Detect which cell encompasses the target text, then output its (X, Y) center coordinate. 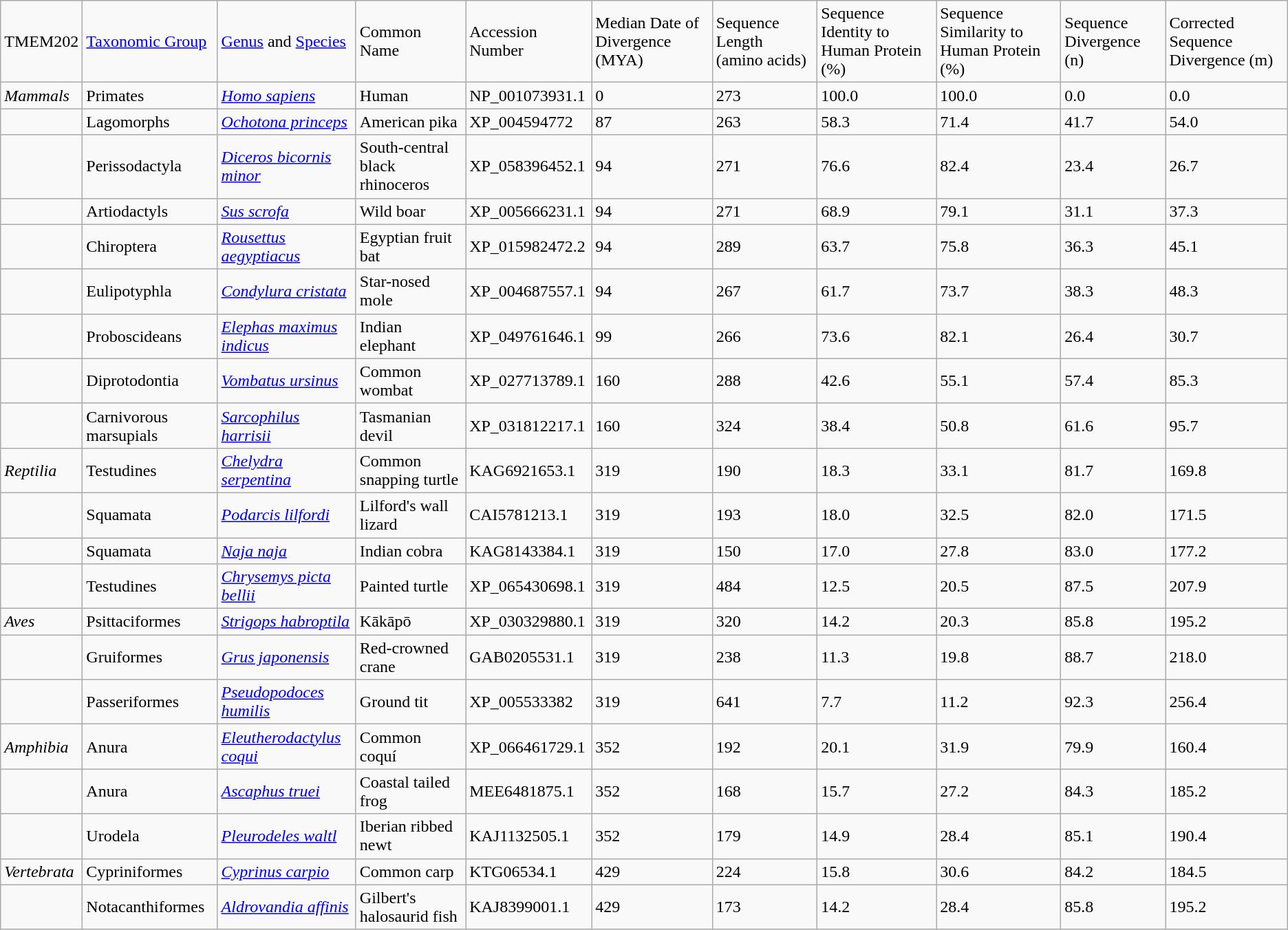
GAB0205531.1 (528, 658)
Artiodactyls (150, 211)
Eulipotyphla (150, 292)
Common Name (410, 41)
Iberian ribbed newt (410, 836)
Homo sapiens (286, 96)
207.9 (1226, 586)
Common snapping turtle (410, 471)
23.4 (1113, 166)
320 (764, 622)
267 (764, 292)
Passeriformes (150, 702)
South-central black rhinoceros (410, 166)
NP_001073931.1 (528, 96)
Accession Number (528, 41)
30.6 (999, 872)
15.8 (877, 872)
73.7 (999, 292)
Primates (150, 96)
Human (410, 96)
Ground tit (410, 702)
Kākāpō (410, 622)
KAG6921653.1 (528, 471)
84.3 (1113, 791)
36.3 (1113, 246)
18.0 (877, 515)
Sus scrofa (286, 211)
256.4 (1226, 702)
61.7 (877, 292)
Genus and Species (286, 41)
XP_058396452.1 (528, 166)
Red-crowned crane (410, 658)
31.1 (1113, 211)
Mammals (41, 96)
14.9 (877, 836)
58.3 (877, 122)
192 (764, 747)
76.6 (877, 166)
42.6 (877, 381)
84.2 (1113, 872)
38.4 (877, 425)
83.0 (1113, 551)
Painted turtle (410, 586)
57.4 (1113, 381)
Gruiformes (150, 658)
Chiroptera (150, 246)
Sarcophilus harrisii (286, 425)
190 (764, 471)
Egyptian fruit bat (410, 246)
Diceros bicornis minor (286, 166)
179 (764, 836)
Indian elephant (410, 336)
218.0 (1226, 658)
XP_005533382 (528, 702)
Notacanthiformes (150, 907)
KAJ1132505.1 (528, 836)
Ochotona princeps (286, 122)
82.1 (999, 336)
193 (764, 515)
11.3 (877, 658)
173 (764, 907)
38.3 (1113, 292)
Grus japonensis (286, 658)
27.2 (999, 791)
7.7 (877, 702)
81.7 (1113, 471)
Proboscideans (150, 336)
Amphibia (41, 747)
18.3 (877, 471)
Pleurodeles waltl (286, 836)
160.4 (1226, 747)
XP_015982472.2 (528, 246)
150 (764, 551)
CAI5781213.1 (528, 515)
Chrysemys picta bellii (286, 586)
85.3 (1226, 381)
63.7 (877, 246)
Reptilia (41, 471)
Gilbert's halosaurid fish (410, 907)
15.7 (877, 791)
12.5 (877, 586)
184.5 (1226, 872)
XP_065430698.1 (528, 586)
Common carp (410, 872)
Psittaciformes (150, 622)
224 (764, 872)
XP_005666231.1 (528, 211)
61.6 (1113, 425)
289 (764, 246)
26.7 (1226, 166)
92.3 (1113, 702)
Lagomorphs (150, 122)
Sequence Identity to Human Protein (%) (877, 41)
Taxonomic Group (150, 41)
273 (764, 96)
20.1 (877, 747)
XP_004687557.1 (528, 292)
169.8 (1226, 471)
26.4 (1113, 336)
Star-nosed mole (410, 292)
Condylura cristata (286, 292)
Aves (41, 622)
75.8 (999, 246)
Ascaphus truei (286, 791)
XP_027713789.1 (528, 381)
Perissodactyla (150, 166)
Median Date of Divergence (MYA) (652, 41)
Sequence Similarity to Human Protein (%) (999, 41)
641 (764, 702)
Sequence Length (amino acids) (764, 41)
99 (652, 336)
Cyprinus carpio (286, 872)
Sequence Divergence (n) (1113, 41)
Naja naja (286, 551)
87 (652, 122)
XP_031812217.1 (528, 425)
XP_066461729.1 (528, 747)
Strigops habroptila (286, 622)
41.7 (1113, 122)
30.7 (1226, 336)
82.4 (999, 166)
263 (764, 122)
27.8 (999, 551)
71.4 (999, 122)
168 (764, 791)
KAJ8399001.1 (528, 907)
484 (764, 586)
85.1 (1113, 836)
Wild boar (410, 211)
Carnivorous marsupials (150, 425)
55.1 (999, 381)
185.2 (1226, 791)
37.3 (1226, 211)
190.4 (1226, 836)
33.1 (999, 471)
288 (764, 381)
Vombatus ursinus (286, 381)
0 (652, 96)
Common coquí (410, 747)
17.0 (877, 551)
XP_030329880.1 (528, 622)
19.8 (999, 658)
Cypriniformes (150, 872)
177.2 (1226, 551)
XP_049761646.1 (528, 336)
Common wombat (410, 381)
Diprotodontia (150, 381)
KAG8143384.1 (528, 551)
Vertebrata (41, 872)
KTG06534.1 (528, 872)
Coastal tailed frog (410, 791)
Urodela (150, 836)
MEE6481875.1 (528, 791)
TMEM202 (41, 41)
11.2 (999, 702)
266 (764, 336)
79.9 (1113, 747)
87.5 (1113, 586)
20.3 (999, 622)
Eleutherodactylus coqui (286, 747)
50.8 (999, 425)
Lilford's wall lizard (410, 515)
324 (764, 425)
171.5 (1226, 515)
Indian cobra (410, 551)
54.0 (1226, 122)
Tasmanian devil (410, 425)
45.1 (1226, 246)
Pseudopodoces humilis (286, 702)
48.3 (1226, 292)
American pika (410, 122)
Chelydra serpentina (286, 471)
238 (764, 658)
32.5 (999, 515)
95.7 (1226, 425)
79.1 (999, 211)
68.9 (877, 211)
31.9 (999, 747)
20.5 (999, 586)
Corrected Sequence Divergence (m) (1226, 41)
Aldrovandia affinis (286, 907)
Elephas maximus indicus (286, 336)
Rousettus aegyptiacus (286, 246)
88.7 (1113, 658)
82.0 (1113, 515)
XP_004594772 (528, 122)
Podarcis lilfordi (286, 515)
73.6 (877, 336)
